Return the [x, y] coordinate for the center point of the cell that contains the specified text.  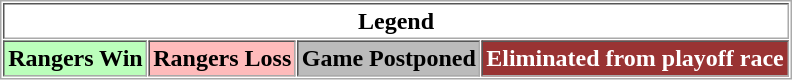
Legend [396, 21]
Game Postponed [388, 58]
Eliminated from playoff race [636, 58]
Rangers Loss [222, 58]
Rangers Win [76, 58]
